Return the [x, y] coordinate for the center point of the cell that contains the specified text.  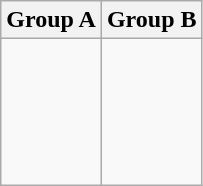
Group B [152, 20]
Group A [52, 20]
